Return the (x, y) coordinate for the center point of the cell that contains the specified text.  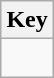
Key (27, 20)
